Determine the (x, y) coordinate at the center of the cell enclosing the given text.  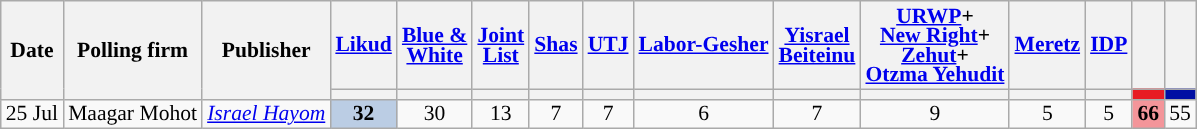
JointList (500, 45)
Date (32, 50)
Maagar Mohot (132, 114)
30 (434, 114)
Shas (556, 45)
Israel Hayom (266, 114)
55 (1180, 114)
Blue &White (434, 45)
UTJ (608, 45)
Meretz (1047, 45)
Likud (364, 45)
13 (500, 114)
Labor-Gesher (704, 45)
6 (704, 114)
25 Jul (32, 114)
YisraelBeiteinu (818, 45)
Polling firm (132, 50)
URWP+New Right+Zehut+Otzma Yehudit (934, 45)
Publisher (266, 50)
32 (364, 114)
IDP (1108, 45)
66 (1148, 114)
9 (934, 114)
